Identify which cell holds the provided text, then report its (X, Y) central coordinate. 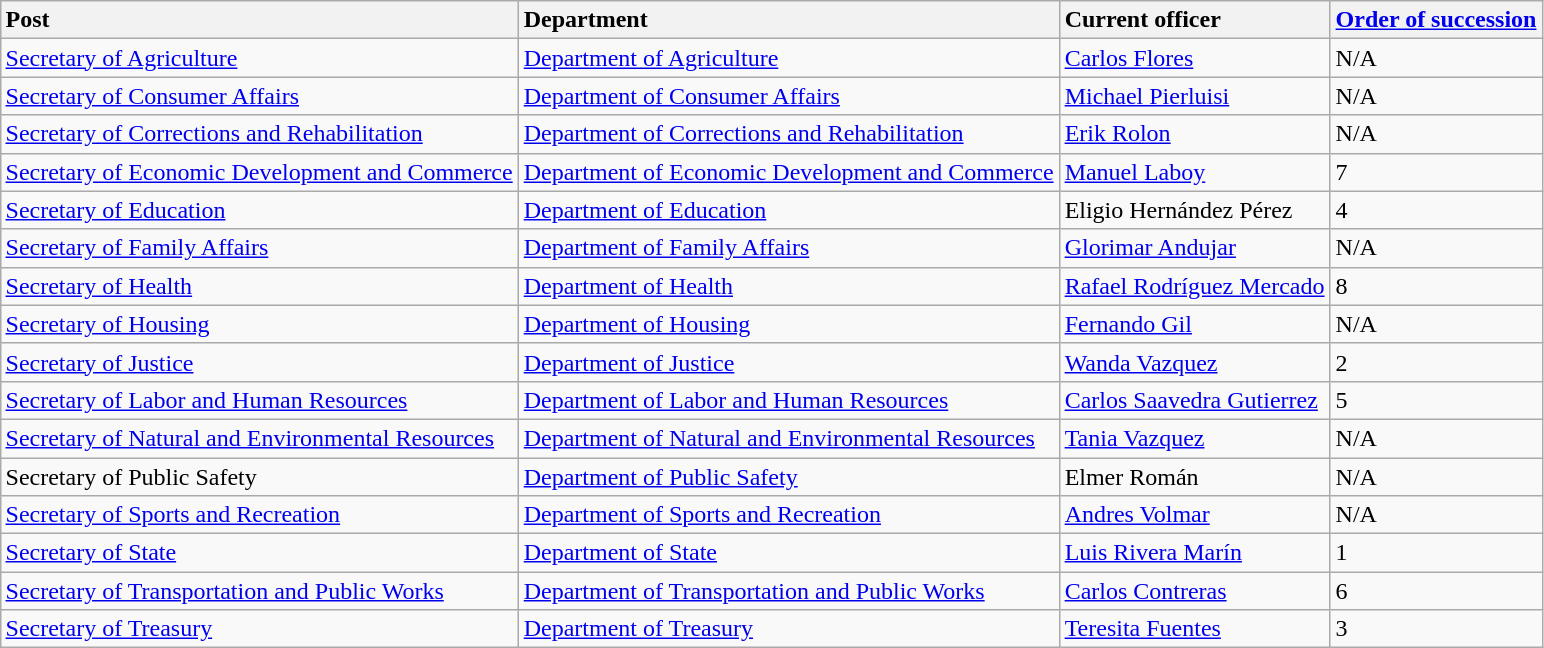
Secretary of Sports and Recreation (259, 515)
Department of Public Safety (788, 477)
Luis Rivera Marín (1194, 553)
Department of Sports and Recreation (788, 515)
Department of Treasury (788, 629)
2 (1436, 362)
Department of Education (788, 210)
Secretary of Justice (259, 362)
Rafael Rodríguez Mercado (1194, 286)
Department of Natural and Environmental Resources (788, 438)
5 (1436, 400)
3 (1436, 629)
Secretary of Labor and Human Resources (259, 400)
Teresita Fuentes (1194, 629)
Current officer (1194, 20)
Secretary of Housing (259, 324)
Carlos Flores (1194, 58)
Fernando Gil (1194, 324)
Secretary of Agriculture (259, 58)
Department of Consumer Affairs (788, 96)
Tania Vazquez (1194, 438)
4 (1436, 210)
Department of Economic Development and Commerce (788, 172)
Secretary of Treasury (259, 629)
Department of Corrections and Rehabilitation (788, 134)
Secretary of Health (259, 286)
Department of Labor and Human Resources (788, 400)
Andres Volmar (1194, 515)
Order of succession (1436, 20)
Secretary of State (259, 553)
Wanda Vazquez (1194, 362)
6 (1436, 591)
1 (1436, 553)
Department (788, 20)
Secretary of Economic Development and Commerce (259, 172)
Secretary of Education (259, 210)
Eligio Hernández Pérez (1194, 210)
7 (1436, 172)
Glorimar Andujar (1194, 248)
Department of Family Affairs (788, 248)
Erik Rolon (1194, 134)
Secretary of Corrections and Rehabilitation (259, 134)
Department of Transportation and Public Works (788, 591)
Department of State (788, 553)
Department of Justice (788, 362)
Secretary of Public Safety (259, 477)
Michael Pierluisi (1194, 96)
Carlos Contreras (1194, 591)
Department of Housing (788, 324)
Secretary of Consumer Affairs (259, 96)
Secretary of Transportation and Public Works (259, 591)
Secretary of Natural and Environmental Resources (259, 438)
Department of Health (788, 286)
8 (1436, 286)
Department of Agriculture (788, 58)
Elmer Román (1194, 477)
Manuel Laboy (1194, 172)
Secretary of Family Affairs (259, 248)
Carlos Saavedra Gutierrez (1194, 400)
Post (259, 20)
